Output the (X, Y) coordinate of the center of the cell containing the given text.  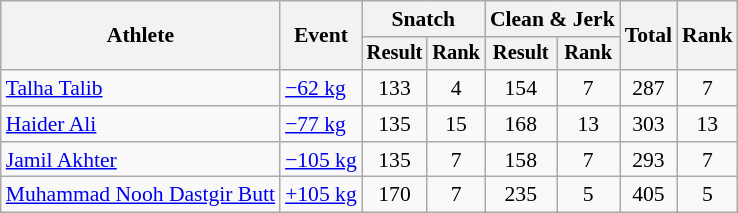
170 (395, 195)
154 (521, 88)
Snatch (424, 19)
287 (648, 88)
168 (521, 124)
15 (456, 124)
4 (456, 88)
Talha Talib (140, 88)
Jamil Akhter (140, 160)
405 (648, 195)
Athlete (140, 36)
−105 kg (321, 160)
235 (521, 195)
+105 kg (321, 195)
Clean & Jerk (552, 19)
Muhammad Nooh Dastgir Butt (140, 195)
133 (395, 88)
−62 kg (321, 88)
−77 kg (321, 124)
Total (648, 36)
303 (648, 124)
Haider Ali (140, 124)
Event (321, 36)
158 (521, 160)
293 (648, 160)
